Capture the cell that displays the provided text and extract its (x, y) central coordinate. 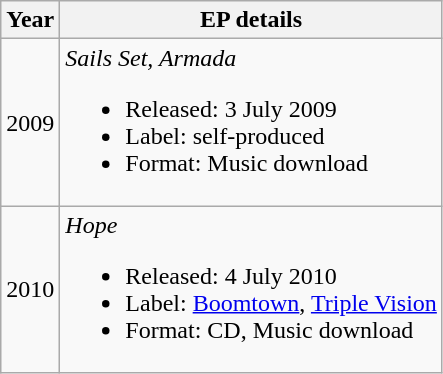
2009 (30, 122)
Sails Set, ArmadaReleased: 3 July 2009Label: self-producedFormat: Music download (252, 122)
HopeReleased: 4 July 2010Label: Boomtown, Triple VisionFormat: CD, Music download (252, 290)
Year (30, 20)
EP details (252, 20)
2010 (30, 290)
